Return the [X, Y] coordinate for the center point of the cell that contains the specified text.  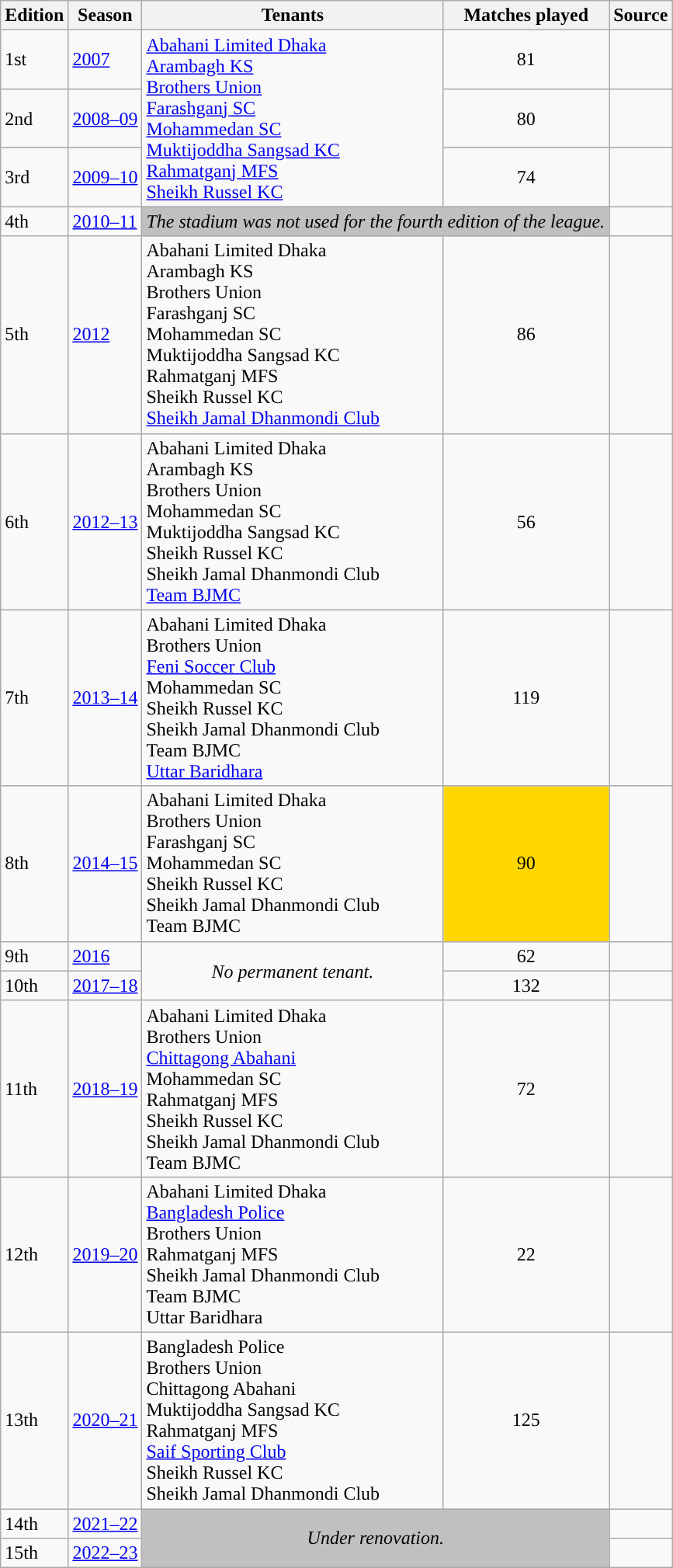
Tenants [293, 16]
81 [526, 60]
2013–14 [106, 697]
2012 [106, 335]
2010–11 [106, 221]
2020–21 [106, 1420]
5th [34, 335]
Abahani Limited Dhaka Brothers Union Feni Soccer Club Mohammedan SC Sheikh Russel KC Sheikh Jamal Dhanmondi Club Team BJMC Uttar Baridhara [293, 697]
The stadium was not used for the fourth edition of the league. [376, 221]
86 [526, 335]
6th [34, 522]
2021–22 [106, 1523]
56 [526, 522]
13th [34, 1420]
3rd [34, 177]
Abahani Limited Dhaka Arambagh KS Brothers Union Mohammedan SC Muktijoddha Sangsad KC Sheikh Russel KC Sheikh Jamal Dhanmondi Club Team BJMC [293, 522]
2007 [106, 60]
2016 [106, 956]
62 [526, 956]
2014–15 [106, 864]
7th [34, 697]
Abahani Limited Dhaka Arambagh KS Brothers Union Farashganj SC Mohammedan SC Muktijoddha Sangsad KC Rahmatganj MFS Sheikh Russel KC [293, 118]
125 [526, 1420]
Abahani Limited Dhaka Bangladesh Police Brothers Union Rahmatganj MFS Sheikh Jamal Dhanmondi Club Team BJMC Uttar Baridhara [293, 1254]
14th [34, 1523]
Season [106, 16]
2018–19 [106, 1089]
11th [34, 1089]
2022–23 [106, 1553]
Source [641, 16]
4th [34, 221]
No permanent tenant. [293, 971]
74 [526, 177]
2nd [34, 118]
80 [526, 118]
Under renovation. [376, 1538]
Abahani Limited Dhaka Brothers Union Farashganj SC Mohammedan SC Sheikh Russel KC Sheikh Jamal Dhanmondi Club Team BJMC [293, 864]
2017–18 [106, 986]
72 [526, 1089]
12th [34, 1254]
90 [526, 864]
2008–09 [106, 118]
Abahani Limited Dhaka Brothers Union Chittagong Abahani Mohammedan SC Rahmatganj MFS Sheikh Russel KC Sheikh Jamal Dhanmondi Club Team BJMC [293, 1089]
2009–10 [106, 177]
2012–13 [106, 522]
22 [526, 1254]
2019–20 [106, 1254]
132 [526, 986]
119 [526, 697]
10th [34, 986]
9th [34, 956]
15th [34, 1553]
8th [34, 864]
Matches played [526, 16]
1st [34, 60]
Edition [34, 16]
